Scan for the cell matching the given text and deliver its [X, Y] coordinate at center. 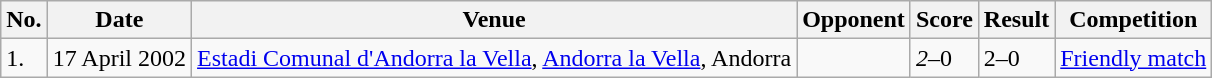
Venue [494, 20]
Score [944, 20]
17 April 2002 [119, 58]
Result [1016, 20]
Friendly match [1134, 58]
Date [119, 20]
Estadi Comunal d'Andorra la Vella, Andorra la Vella, Andorra [494, 58]
1. [24, 58]
Competition [1134, 20]
No. [24, 20]
Opponent [854, 20]
